From the cell containing the given text, extract its center point as (X, Y) coordinate. 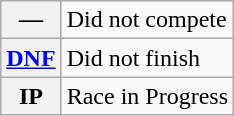
Race in Progress (147, 96)
Did not compete (147, 20)
Did not finish (147, 58)
— (31, 20)
IP (31, 96)
DNF (31, 58)
